Identify which cell holds the provided text, then report its [X, Y] central coordinate. 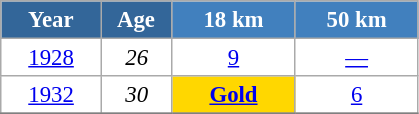
1932 [52, 95]
1928 [52, 58]
26 [136, 58]
18 km [234, 20]
— [356, 58]
Year [52, 20]
Age [136, 20]
50 km [356, 20]
9 [234, 58]
Gold [234, 95]
30 [136, 95]
6 [356, 95]
